Provide the (x, y) coordinate of the cell's center where the given text is located.  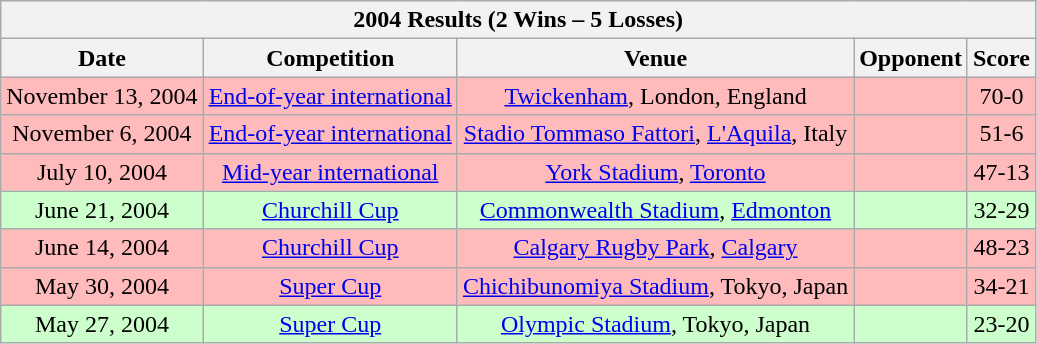
Score (1001, 58)
Mid-year international (330, 172)
July 10, 2004 (102, 172)
Venue (655, 58)
47-13 (1001, 172)
Date (102, 58)
51-6 (1001, 134)
November 13, 2004 (102, 96)
Calgary Rugby Park, Calgary (655, 248)
Commonwealth Stadium, Edmonton (655, 210)
23-20 (1001, 324)
70-0 (1001, 96)
32-29 (1001, 210)
May 27, 2004 (102, 324)
34-21 (1001, 286)
Opponent (911, 58)
Chichibunomiya Stadium, Tokyo, Japan (655, 286)
Twickenham, London, England (655, 96)
Stadio Tommaso Fattori, L'Aquila, Italy (655, 134)
June 14, 2004 (102, 248)
May 30, 2004 (102, 286)
November 6, 2004 (102, 134)
June 21, 2004 (102, 210)
Competition (330, 58)
Olympic Stadium, Tokyo, Japan (655, 324)
York Stadium, Toronto (655, 172)
48-23 (1001, 248)
2004 Results (2 Wins – 5 Losses) (518, 20)
